Search for the cell housing the specified text and yield its [x, y] center coordinate. 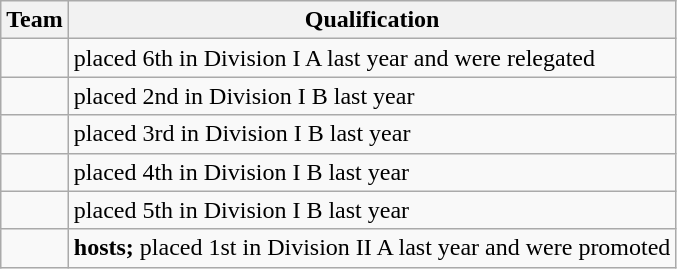
hosts; placed 1st in Division II A last year and were promoted [372, 248]
placed 3rd in Division I B last year [372, 134]
placed 4th in Division I B last year [372, 172]
placed 5th in Division I B last year [372, 210]
Qualification [372, 20]
Team [35, 20]
placed 2nd in Division I B last year [372, 96]
placed 6th in Division I A last year and were relegated [372, 58]
